Capture the cell that displays the provided text and extract its [x, y] central coordinate. 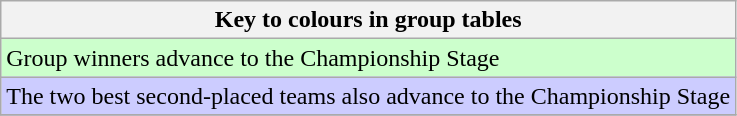
Key to colours in group tables [368, 20]
Group winners advance to the Championship Stage [368, 58]
The two best second-placed teams also advance to the Championship Stage [368, 96]
